Output the (X, Y) coordinate of the center of the cell containing the given text.  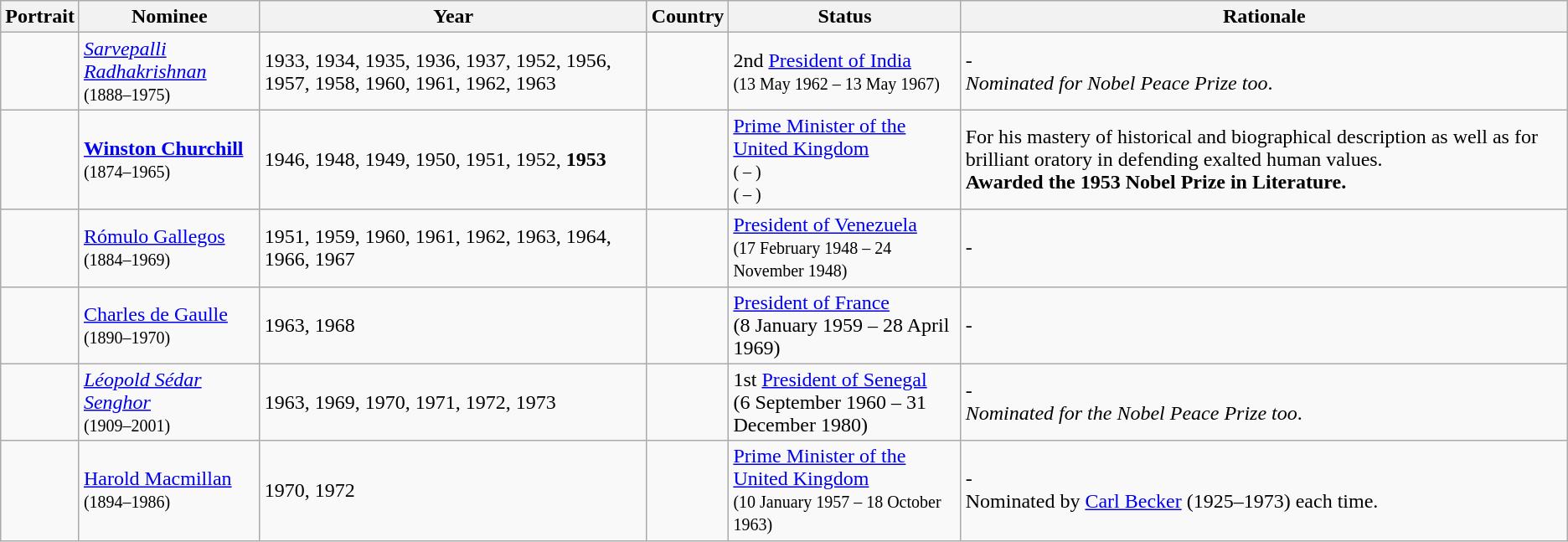
Léopold Sédar Senghor(1909–2001) (169, 402)
1951, 1959, 1960, 1961, 1962, 1963, 1964, 1966, 1967 (453, 248)
-Nominated for Nobel Peace Prize too. (1264, 71)
1963, 1969, 1970, 1971, 1972, 1973 (453, 402)
President of France(8 January 1959 – 28 April 1969) (844, 325)
1963, 1968 (453, 325)
-Nominated by Carl Becker (1925–1973) each time. (1264, 491)
1st President of Senegal(6 September 1960 – 31 December 1980) (844, 402)
Sarvepalli Radhakrishnan(1888–1975) (169, 71)
Nominee (169, 17)
Charles de Gaulle(1890–1970) (169, 325)
Winston Churchill(1874–1965) (169, 159)
President of Venezuela(17 February 1948 – 24 November 1948) (844, 248)
Portrait (40, 17)
Year (453, 17)
Rómulo Gallegos(1884–1969) (169, 248)
Prime Minister of the United Kingdom( – )( – ) (844, 159)
Status (844, 17)
1933, 1934, 1935, 1936, 1937, 1952, 1956, 1957, 1958, 1960, 1961, 1962, 1963 (453, 71)
1970, 1972 (453, 491)
Harold Macmillan(1894–1986) (169, 491)
2nd President of India(13 May 1962 – 13 May 1967) (844, 71)
Country (688, 17)
Rationale (1264, 17)
Prime Minister of the United Kingdom(10 January 1957 – 18 October 1963) (844, 491)
-Nominated for the Nobel Peace Prize too. (1264, 402)
1946, 1948, 1949, 1950, 1951, 1952, 1953 (453, 159)
